Determine the [x, y] coordinate at the center of the cell enclosing the given text.  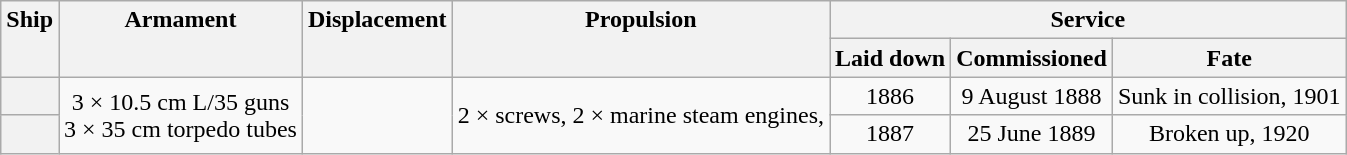
Displacement [377, 39]
Fate [1229, 58]
1887 [890, 134]
Armament [181, 39]
Commissioned [1032, 58]
Laid down [890, 58]
Sunk in collision, 1901 [1229, 96]
25 June 1889 [1032, 134]
2 × screws, 2 × marine steam engines, [640, 115]
Service [1088, 20]
Broken up, 1920 [1229, 134]
9 August 1888 [1032, 96]
3 × 10.5 cm L/35 guns3 × 35 cm torpedo tubes [181, 115]
Ship [30, 39]
1886 [890, 96]
Propulsion [640, 39]
